Capture the cell that displays the provided text and extract its [X, Y] central coordinate. 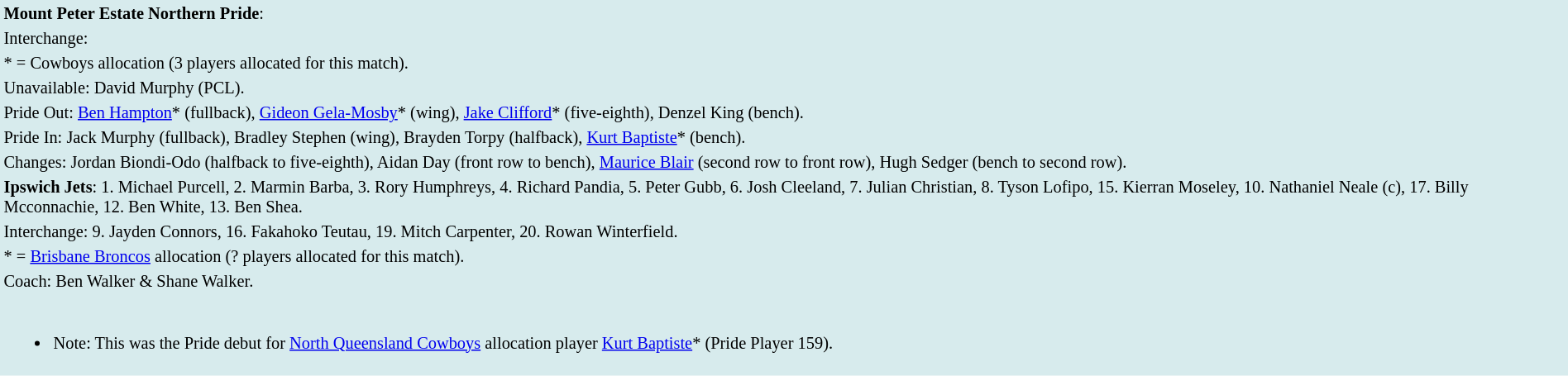
Interchange: [784, 38]
* = Cowboys allocation (3 players allocated for this match). [784, 63]
Mount Peter Estate Northern Pride: [784, 13]
Pride In: Jack Murphy (fullback), Bradley Stephen (wing), Brayden Torpy (halfback), Kurt Baptiste* (bench). [784, 137]
* = Brisbane Broncos allocation (? players allocated for this match). [784, 256]
Pride Out: Ben Hampton* (fullback), Gideon Gela-Mosby* (wing), Jake Clifford* (five-eighth), Denzel King (bench). [784, 112]
Interchange: 9. Jayden Connors, 16. Fakahoko Teutau, 19. Mitch Carpenter, 20. Rowan Winterfield. [784, 231]
Unavailable: David Murphy (PCL). [784, 88]
Note: This was the Pride debut for North Queensland Cowboys allocation player Kurt Baptiste* (Pride Player 159). [784, 333]
Coach: Ben Walker & Shane Walker. [784, 281]
